Return [X, Y] of the center of cell containing provided text 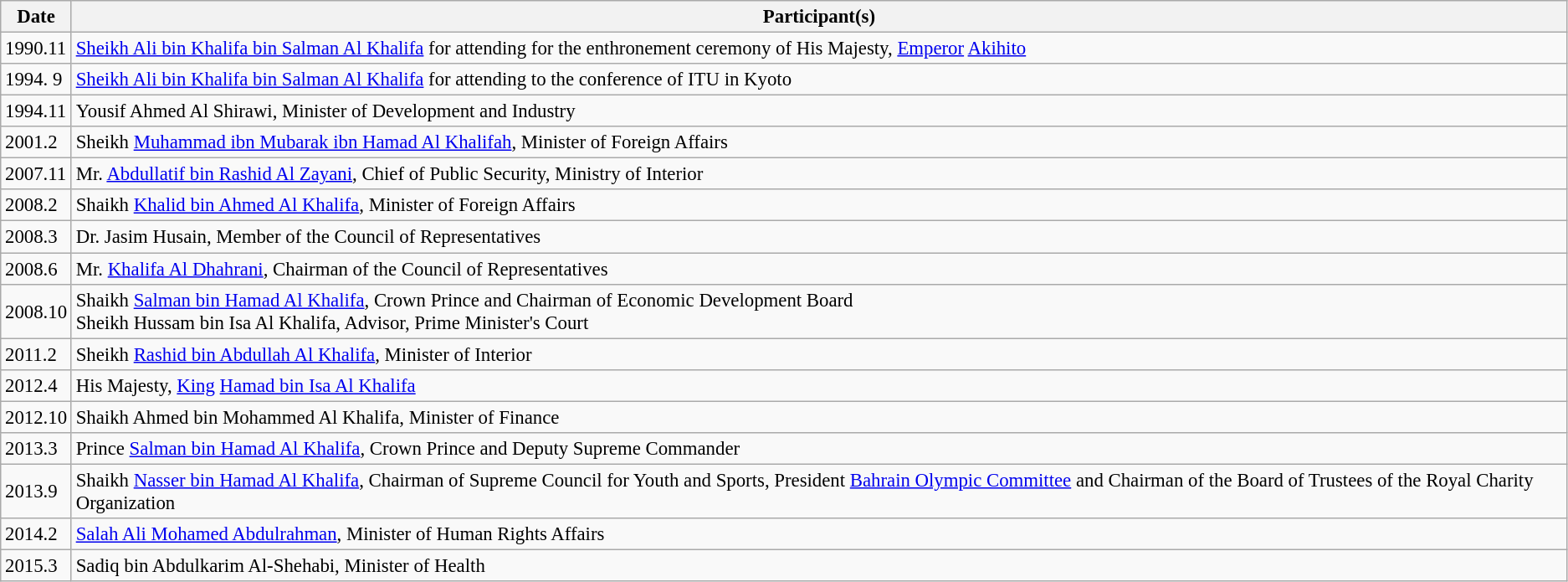
2012.4 [37, 385]
Participant(s) [818, 17]
Prince Salman bin Hamad Al Khalifa, Crown Prince and Deputy Supreme Commander [818, 449]
Sadiq bin Abdulkarim Al-Shehabi, Minister of Health [818, 565]
Mr. Abdullatif bin Rashid Al Zayani, Chief of Public Security, Ministry of Interior [818, 174]
Salah Ali Mohamed Abdulrahman, Minister of Human Rights Affairs [818, 534]
2008.10 [37, 312]
Sheikh Ali bin Khalifa bin Salman Al Khalifa for attending to the conference of ITU in Kyoto [818, 80]
Date [37, 17]
2015.3 [37, 565]
Dr. Jasim Husain, Member of the Council of Representatives [818, 237]
2013.3 [37, 449]
Shaikh Ahmed bin Mohammed Al Khalifa, Minister of Finance [818, 417]
2001.2 [37, 142]
1990.11 [37, 49]
2008.2 [37, 205]
1994. 9 [37, 80]
2014.2 [37, 534]
2008.3 [37, 237]
2007.11 [37, 174]
2011.2 [37, 354]
2012.10 [37, 417]
2013.9 [37, 491]
Shaikh Khalid bin Ahmed Al Khalifa, Minister of Foreign Affairs [818, 205]
His Majesty, King Hamad bin Isa Al Khalifa [818, 385]
Sheikh Rashid bin Abdullah Al Khalifa, Minister of Interior [818, 354]
Yousif Ahmed Al Shirawi, Minister of Development and Industry [818, 111]
Sheikh Muhammad ibn Mubarak ibn Hamad Al Khalifah, Minister of Foreign Affairs [818, 142]
Sheikh Ali bin Khalifa bin Salman Al Khalifa for attending for the enthronement ceremony of His Majesty, Emperor Akihito [818, 49]
2008.6 [37, 269]
Mr. Khalifa Al Dhahrani, Chairman of the Council of Representatives [818, 269]
1994.11 [37, 111]
